Capture the cell that displays the provided text and extract its (x, y) central coordinate. 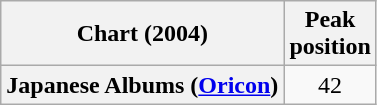
42 (330, 85)
Peakposition (330, 34)
Japanese Albums (Oricon) (142, 85)
Chart (2004) (142, 34)
